Return (x, y) of the center of cell containing provided text 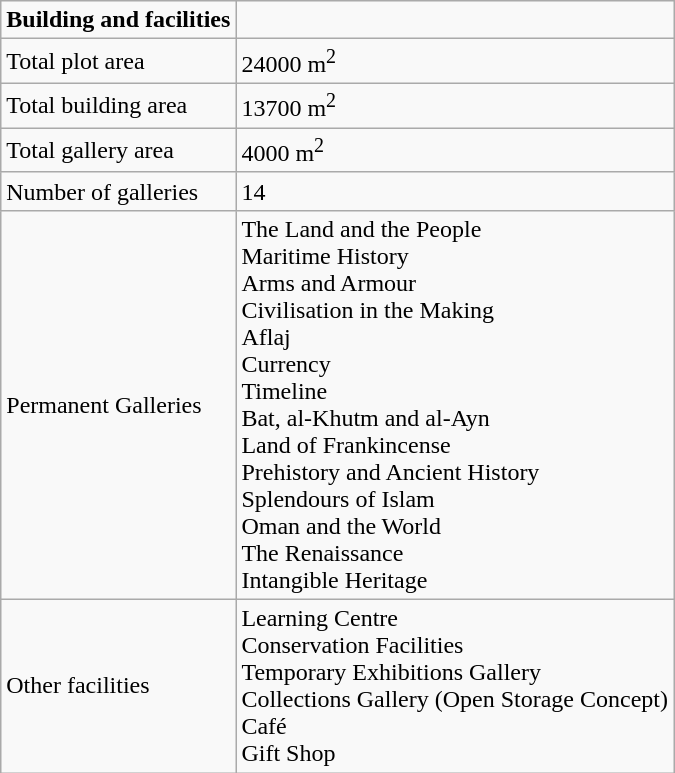
Permanent Galleries (118, 406)
Total building area (118, 106)
14 (455, 191)
4000 m2 (455, 150)
13700 m2 (455, 106)
Building and facilities (118, 20)
24000 m2 (455, 62)
Total plot area (118, 62)
Number of galleries (118, 191)
Other facilities (118, 686)
Total gallery area (118, 150)
Learning CentreConservation FacilitiesTemporary Exhibitions GalleryCollections Gallery (Open Storage Concept)CaféGift Shop (455, 686)
